Return [X, Y] of the center of cell containing provided text 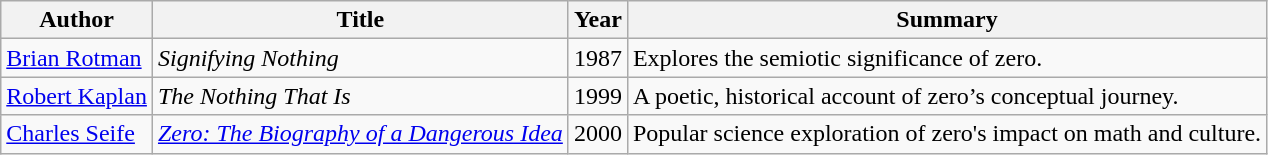
A poetic, historical account of zero’s conceptual journey. [946, 96]
The Nothing That Is [360, 96]
Explores the semiotic significance of zero. [946, 58]
1987 [598, 58]
Charles Seife [77, 134]
Author [77, 20]
2000 [598, 134]
Robert Kaplan [77, 96]
Signifying Nothing [360, 58]
Year [598, 20]
Popular science exploration of zero's impact on math and culture. [946, 134]
Title [360, 20]
1999 [598, 96]
Summary [946, 20]
Brian Rotman [77, 58]
Zero: The Biography of a Dangerous Idea [360, 134]
